Extract the (X, Y) coordinate from the center of the cell holding the provided text.  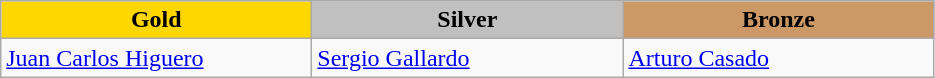
Bronze (778, 20)
Sergio Gallardo (468, 58)
Arturo Casado (778, 58)
Silver (468, 20)
Juan Carlos Higuero (156, 58)
Gold (156, 20)
